Return the (X, Y) coordinate for the center point of the cell that contains the specified text.  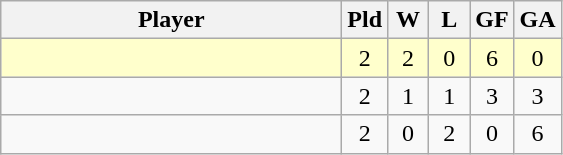
Pld (365, 20)
L (450, 20)
Player (172, 20)
GA (538, 20)
GF (492, 20)
W (408, 20)
